Provide the (x, y) coordinate of the cell's center where the given text is located.  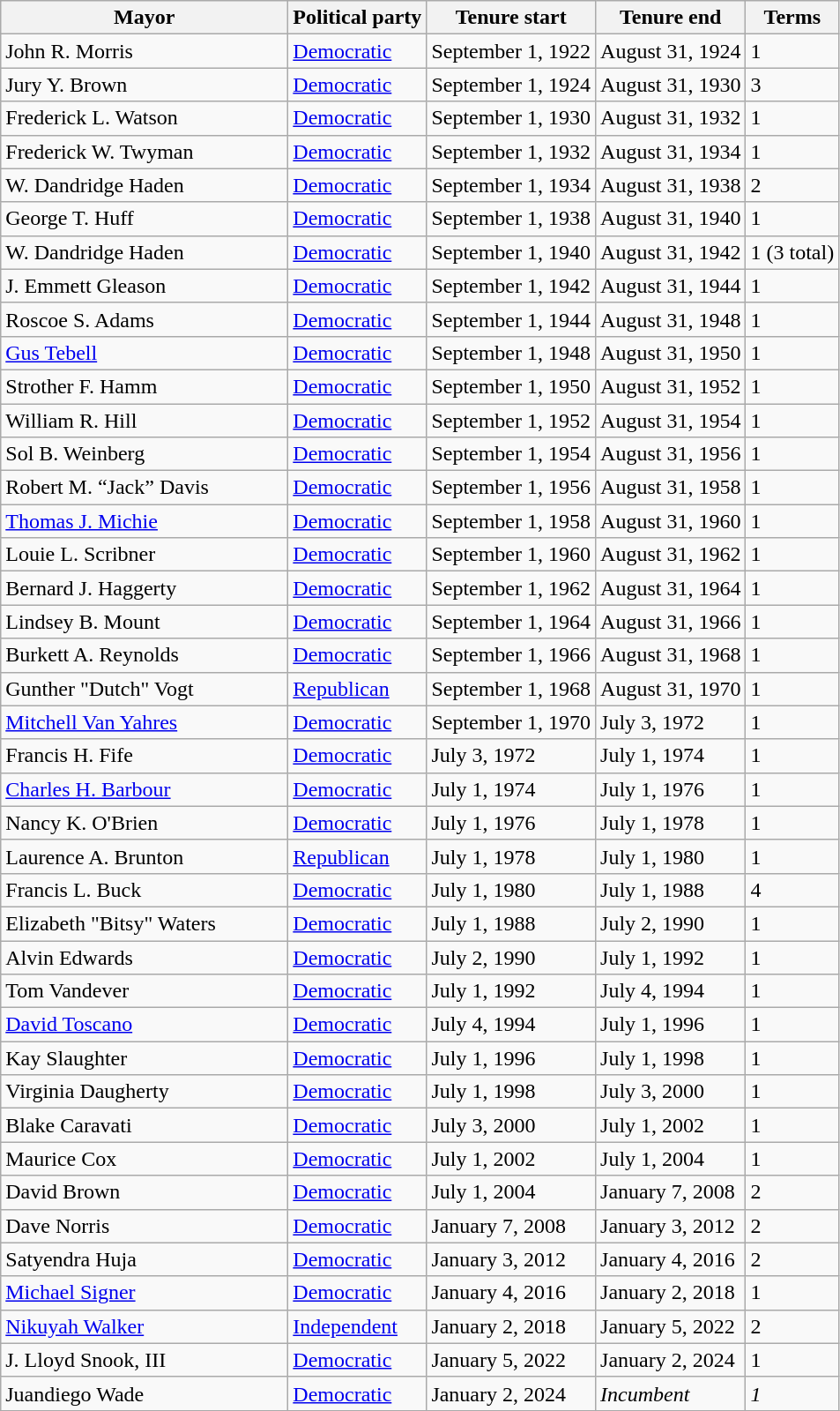
September 1, 1940 (511, 252)
August 31, 1970 (671, 689)
Dave Norris (145, 1226)
1 (3 total) (792, 252)
September 1, 1930 (511, 118)
August 31, 1950 (671, 353)
Kay Slaughter (145, 1058)
August 31, 1956 (671, 454)
August 31, 1968 (671, 655)
Charles H. Barbour (145, 789)
September 1, 1956 (511, 488)
September 1, 1966 (511, 655)
Terms (792, 18)
August 31, 1942 (671, 252)
September 1, 1964 (511, 622)
Nancy K. O'Brien (145, 823)
J. Lloyd Snook, III (145, 1360)
September 1, 1954 (511, 454)
Mayor (145, 18)
September 1, 1922 (511, 51)
August 31, 1938 (671, 185)
August 31, 1934 (671, 152)
Laurence A. Brunton (145, 856)
September 1, 1960 (511, 555)
Michael Signer (145, 1293)
August 31, 1952 (671, 386)
Jury Y. Brown (145, 85)
David Toscano (145, 1025)
David Brown (145, 1192)
August 31, 1954 (671, 421)
Bernard J. Haggerty (145, 588)
September 1, 1970 (511, 722)
Incumbent (671, 1393)
August 31, 1924 (671, 51)
September 1, 1968 (511, 689)
September 1, 1942 (511, 286)
August 31, 1932 (671, 118)
Satyendra Huja (145, 1259)
Juandiego Wade (145, 1393)
Strother F. Hamm (145, 386)
Lindsey B. Mount (145, 622)
Thomas J. Michie (145, 521)
Gunther "Dutch" Vogt (145, 689)
Tom Vandever (145, 991)
George T. Huff (145, 219)
William R. Hill (145, 421)
September 1, 1924 (511, 85)
Roscoe S. Adams (145, 319)
August 31, 1940 (671, 219)
Independent (358, 1326)
September 1, 1958 (511, 521)
Maurice Cox (145, 1159)
September 1, 1962 (511, 588)
John R. Morris (145, 51)
Mitchell Van Yahres (145, 722)
September 1, 1934 (511, 185)
Burkett A. Reynolds (145, 655)
Tenure end (671, 18)
Blake Caravati (145, 1125)
4 (792, 890)
Sol B. Weinberg (145, 454)
Frederick W. Twyman (145, 152)
Francis L. Buck (145, 890)
3 (792, 85)
August 31, 1930 (671, 85)
September 1, 1944 (511, 319)
Robert M. “Jack” Davis (145, 488)
Tenure start (511, 18)
September 1, 1938 (511, 219)
August 31, 1944 (671, 286)
Gus Tebell (145, 353)
August 31, 1966 (671, 622)
Nikuyah Walker (145, 1326)
September 1, 1932 (511, 152)
August 31, 1958 (671, 488)
Elizabeth "Bitsy" Waters (145, 923)
September 1, 1952 (511, 421)
Frederick L. Watson (145, 118)
Virginia Daugherty (145, 1092)
August 31, 1948 (671, 319)
Political party (358, 18)
J. Emmett Gleason (145, 286)
August 31, 1964 (671, 588)
September 1, 1948 (511, 353)
Francis H. Fife (145, 756)
Louie L. Scribner (145, 555)
Alvin Edwards (145, 957)
August 31, 1960 (671, 521)
September 1, 1950 (511, 386)
August 31, 1962 (671, 555)
